Find where the given text appears and provide that cell's center as (X, Y) coordinate. 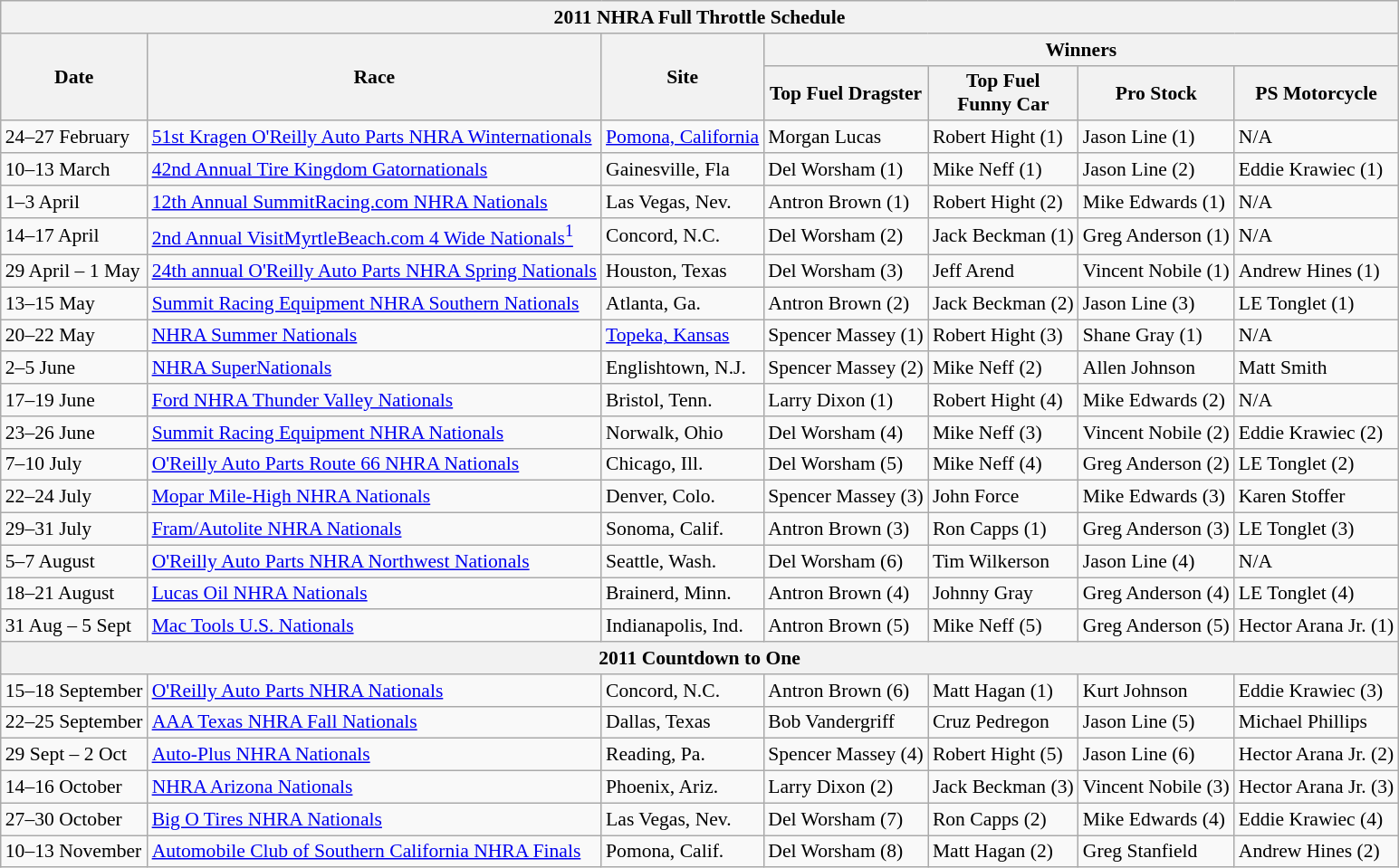
Top FuelFunny Car (1003, 92)
Robert Hight (5) (1003, 755)
15–18 September (74, 691)
O'Reilly Auto Parts NHRA Northwest Nationals (375, 561)
Pro Stock (1156, 92)
22–25 September (74, 722)
Mike Neff (3) (1003, 433)
Jason Line (3) (1156, 303)
14–16 October (74, 787)
29 Sept – 2 Oct (74, 755)
27–30 October (74, 819)
2011 Countdown to One (700, 658)
Del Worsham (1) (846, 169)
Matt Smith (1317, 368)
Eddie Krawiec (4) (1317, 819)
Larry Dixon (1) (846, 400)
Houston, Texas (683, 272)
Del Worsham (6) (846, 561)
Morgan Lucas (846, 138)
Vincent Nobile (2) (1156, 433)
Johnny Gray (1003, 594)
Tim Wilkerson (1003, 561)
John Force (1003, 497)
2–5 June (74, 368)
Bristol, Tenn. (683, 400)
Auto-Plus NHRA Nationals (375, 755)
Automobile Club of Southern California NHRA Finals (375, 852)
Robert Hight (4) (1003, 400)
Eddie Krawiec (2) (1317, 433)
NHRA Summer Nationals (375, 336)
29–31 July (74, 529)
Mike Edwards (2) (1156, 400)
Del Worsham (2) (846, 235)
Eddie Krawiec (3) (1317, 691)
Summit Racing Equipment NHRA Nationals (375, 433)
Mike Neff (4) (1003, 464)
Dallas, Texas (683, 722)
Jeff Arend (1003, 272)
Mike Neff (1) (1003, 169)
Robert Hight (3) (1003, 336)
LE Tonglet (2) (1317, 464)
Spencer Massey (4) (846, 755)
O'Reilly Auto Parts Route 66 NHRA Nationals (375, 464)
Antron Brown (5) (846, 626)
Del Worsham (5) (846, 464)
LE Tonglet (1) (1317, 303)
Jason Line (4) (1156, 561)
Ford NHRA Thunder Valley Nationals (375, 400)
20–22 May (74, 336)
NHRA Arizona Nationals (375, 787)
Lucas Oil NHRA Nationals (375, 594)
Mike Neff (5) (1003, 626)
Spencer Massey (3) (846, 497)
1–3 April (74, 202)
24–27 February (74, 138)
Matt Hagan (1) (1003, 691)
Race (375, 78)
13–15 May (74, 303)
Antron Brown (6) (846, 691)
Greg Anderson (1) (1156, 235)
Mike Neff (2) (1003, 368)
Allen Johnson (1156, 368)
17–19 June (74, 400)
2nd Annual VisitMyrtleBeach.com 4 Wide Nationals1 (375, 235)
Jason Line (5) (1156, 722)
Del Worsham (7) (846, 819)
2011 NHRA Full Throttle Schedule (700, 17)
10–13 March (74, 169)
Pomona, Calif. (683, 852)
Winners (1081, 50)
Shane Gray (1) (1156, 336)
Vincent Nobile (1) (1156, 272)
Matt Hagan (2) (1003, 852)
Norwalk, Ohio (683, 433)
Michael Phillips (1317, 722)
42nd Annual Tire Kingdom Gatornationals (375, 169)
Ron Capps (2) (1003, 819)
18–21 August (74, 594)
Hector Arana Jr. (3) (1317, 787)
Greg Anderson (4) (1156, 594)
Indianapolis, Ind. (683, 626)
Summit Racing Equipment NHRA Southern Nationals (375, 303)
Pomona, California (683, 138)
Site (683, 78)
Antron Brown (2) (846, 303)
12th Annual SummitRacing.com NHRA Nationals (375, 202)
Greg Anderson (5) (1156, 626)
Spencer Massey (1) (846, 336)
Atlanta, Ga. (683, 303)
O'Reilly Auto Parts NHRA Nationals (375, 691)
10–13 November (74, 852)
24th annual O'Reilly Auto Parts NHRA Spring Nationals (375, 272)
Antron Brown (3) (846, 529)
Sonoma, Calif. (683, 529)
Bob Vandergriff (846, 722)
Robert Hight (1) (1003, 138)
Del Worsham (3) (846, 272)
Reading, Pa. (683, 755)
23–26 June (74, 433)
Eddie Krawiec (1) (1317, 169)
Greg Anderson (2) (1156, 464)
Seattle, Wash. (683, 561)
Ron Capps (1) (1003, 529)
Englishtown, N.J. (683, 368)
Jason Line (2) (1156, 169)
14–17 April (74, 235)
Topeka, Kansas (683, 336)
Greg Anderson (3) (1156, 529)
Vincent Nobile (3) (1156, 787)
Mopar Mile-High NHRA Nationals (375, 497)
Mike Edwards (4) (1156, 819)
Andrew Hines (2) (1317, 852)
7–10 July (74, 464)
Kurt Johnson (1156, 691)
51st Kragen O'Reilly Auto Parts NHRA Winternationals (375, 138)
Karen Stoffer (1317, 497)
Fram/Autolite NHRA Nationals (375, 529)
Jack Beckman (2) (1003, 303)
5–7 August (74, 561)
PS Motorcycle (1317, 92)
AAA Texas NHRA Fall Nationals (375, 722)
Hector Arana Jr. (1) (1317, 626)
Spencer Massey (2) (846, 368)
NHRA SuperNationals (375, 368)
LE Tonglet (3) (1317, 529)
Del Worsham (8) (846, 852)
Mac Tools U.S. Nationals (375, 626)
Hector Arana Jr. (2) (1317, 755)
Andrew Hines (1) (1317, 272)
Gainesville, Fla (683, 169)
Date (74, 78)
Mike Edwards (1) (1156, 202)
Jack Beckman (3) (1003, 787)
31 Aug – 5 Sept (74, 626)
29 April – 1 May (74, 272)
LE Tonglet (4) (1317, 594)
Top Fuel Dragster (846, 92)
Jack Beckman (1) (1003, 235)
Brainerd, Minn. (683, 594)
Denver, Colo. (683, 497)
Mike Edwards (3) (1156, 497)
Antron Brown (4) (846, 594)
22–24 July (74, 497)
Greg Stanfield (1156, 852)
Chicago, Ill. (683, 464)
Big O Tires NHRA Nationals (375, 819)
Robert Hight (2) (1003, 202)
Jason Line (6) (1156, 755)
Larry Dixon (2) (846, 787)
Antron Brown (1) (846, 202)
Cruz Pedregon (1003, 722)
Jason Line (1) (1156, 138)
Phoenix, Ariz. (683, 787)
Del Worsham (4) (846, 433)
